Find where the given text appears and provide that cell's center as [x, y] coordinate. 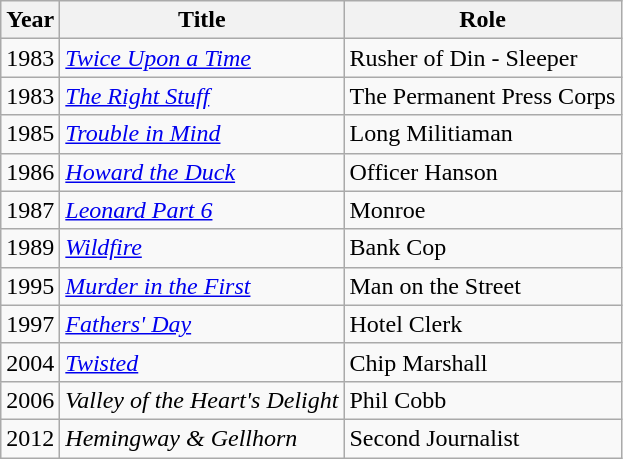
Role [482, 20]
Valley of the Heart's Delight [202, 400]
Trouble in Mind [202, 134]
2006 [30, 400]
Hemingway & Gellhorn [202, 438]
The Right Stuff [202, 96]
1987 [30, 210]
Officer Hanson [482, 172]
Title [202, 20]
Twisted [202, 362]
2012 [30, 438]
Chip Marshall [482, 362]
Fathers' Day [202, 324]
Phil Cobb [482, 400]
Rusher of Din - Sleeper [482, 58]
Long Militiaman [482, 134]
Leonard Part 6 [202, 210]
Wildfire [202, 248]
Twice Upon a Time [202, 58]
Man on the Street [482, 286]
1986 [30, 172]
Second Journalist [482, 438]
1995 [30, 286]
The Permanent Press Corps [482, 96]
1997 [30, 324]
Howard the Duck [202, 172]
Bank Cop [482, 248]
1985 [30, 134]
Monroe [482, 210]
2004 [30, 362]
Murder in the First [202, 286]
Year [30, 20]
Hotel Clerk [482, 324]
1989 [30, 248]
